Output the (X, Y) coordinate of the center of the cell containing the given text.  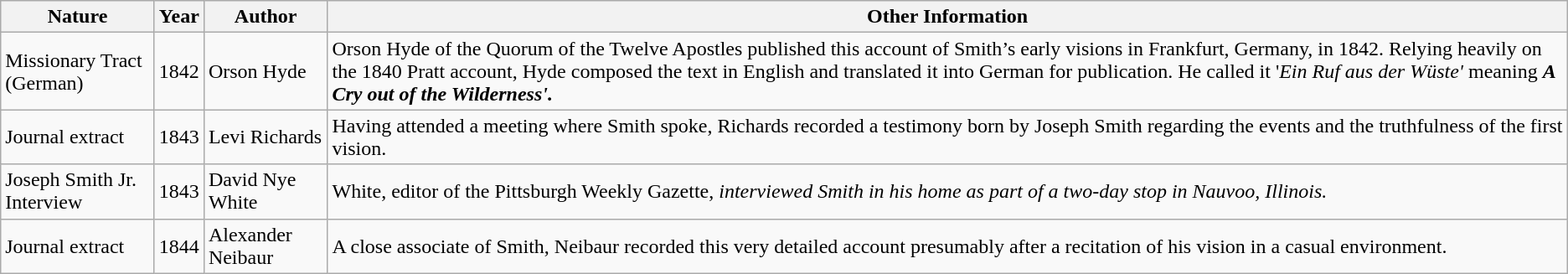
Levi Richards (266, 137)
Author (266, 17)
Missionary Tract(German) (78, 71)
Other Information (947, 17)
Year (179, 17)
1844 (179, 246)
White, editor of the Pittsburgh Weekly Gazette, interviewed Smith in his home as part of a two-day stop in Nauvoo, Illinois. (947, 191)
Orson Hyde (266, 71)
David Nye White (266, 191)
Nature (78, 17)
A close associate of Smith, Neibaur recorded this very detailed account presumably after a recitation of his vision in a casual environment. (947, 246)
1842 (179, 71)
Alexander Neibaur (266, 246)
Joseph Smith Jr. Interview (78, 191)
